Pinpoint the cell where the given text exists, returning its [x, y] midpoint coordinate. 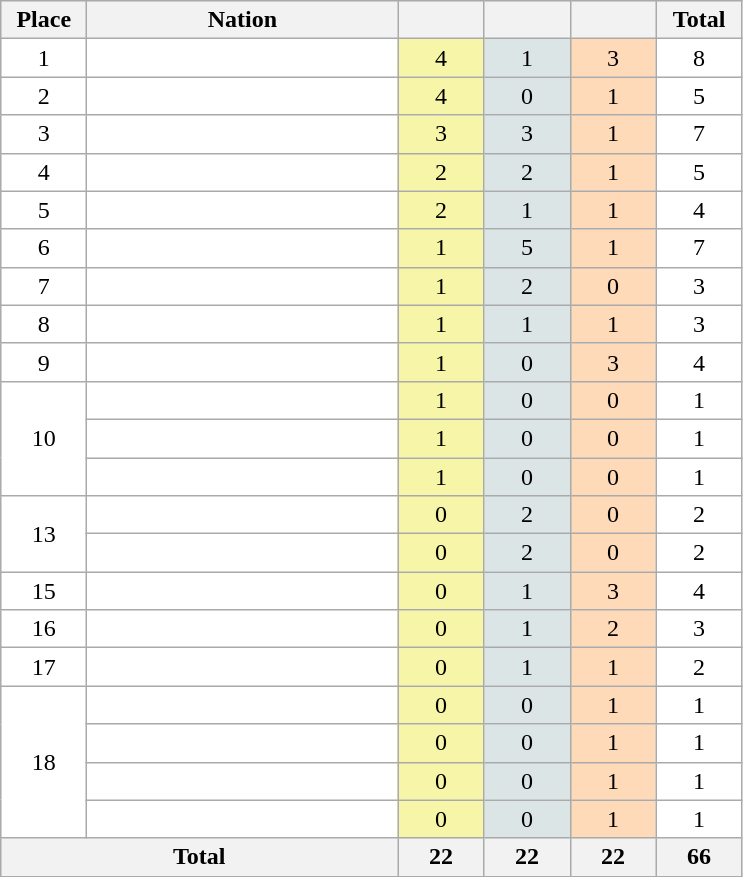
16 [44, 629]
6 [44, 248]
17 [44, 667]
66 [699, 857]
13 [44, 534]
18 [44, 762]
Nation [242, 20]
Place [44, 20]
9 [44, 362]
10 [44, 438]
15 [44, 591]
